For the text-containing cell, return its midpoint in [X, Y] coordinate format. 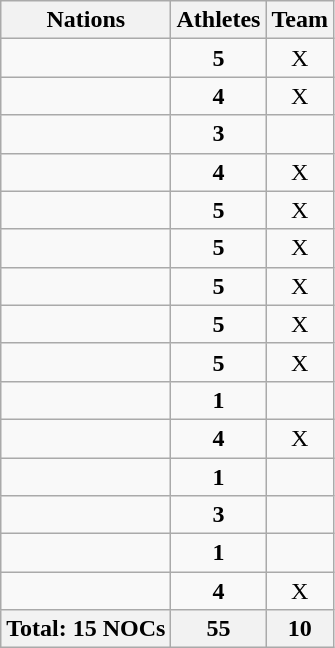
Nations [86, 20]
55 [218, 629]
Team [300, 20]
10 [300, 629]
Total: 15 NOCs [86, 629]
Athletes [218, 20]
